For the text-containing cell, return its midpoint in (x, y) coordinate format. 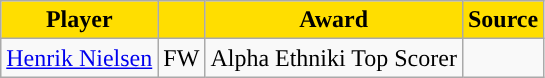
Henrik Nielsen (80, 58)
Award (334, 20)
Player (80, 20)
Alpha Ethniki Top Scorer (334, 58)
Source (502, 20)
FW (182, 58)
